Return [x, y] of the center of cell containing provided text 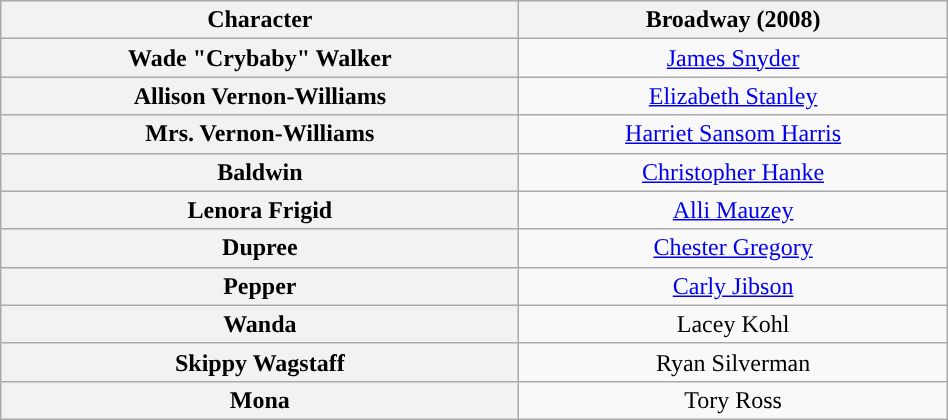
Lacey Kohl [733, 324]
Chester Gregory [733, 248]
Baldwin [260, 172]
Skippy Wagstaff [260, 362]
Mrs. Vernon-Williams [260, 134]
Dupree [260, 248]
Tory Ross [733, 400]
Alli Mauzey [733, 210]
Elizabeth Stanley [733, 96]
Wade "Crybaby" Walker [260, 58]
Harriet Sansom Harris [733, 134]
Carly Jibson [733, 286]
Allison Vernon-Williams [260, 96]
Pepper [260, 286]
Christopher Hanke [733, 172]
Wanda [260, 324]
Lenora Frigid [260, 210]
James Snyder [733, 58]
Mona [260, 400]
Ryan Silverman [733, 362]
Character [260, 20]
Broadway (2008) [733, 20]
